Return the (X, Y) coordinate for the center point of the cell that contains the specified text.  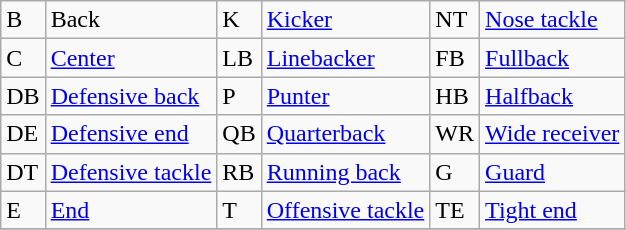
RB (239, 172)
Nose tackle (552, 20)
Offensive tackle (346, 210)
Guard (552, 172)
E (23, 210)
NT (455, 20)
Fullback (552, 58)
HB (455, 96)
End (131, 210)
T (239, 210)
G (455, 172)
B (23, 20)
Wide receiver (552, 134)
QB (239, 134)
P (239, 96)
FB (455, 58)
Quarterback (346, 134)
Kicker (346, 20)
Halfback (552, 96)
DT (23, 172)
Punter (346, 96)
C (23, 58)
WR (455, 134)
K (239, 20)
DB (23, 96)
LB (239, 58)
Back (131, 20)
Linebacker (346, 58)
Defensive end (131, 134)
TE (455, 210)
Tight end (552, 210)
Defensive back (131, 96)
Center (131, 58)
DE (23, 134)
Defensive tackle (131, 172)
Running back (346, 172)
